Determine the (X, Y) coordinate at the center of the cell enclosing the given text.  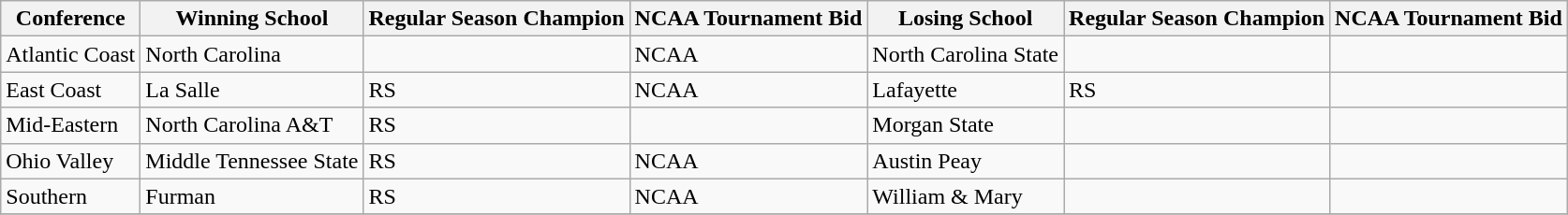
Austin Peay (966, 161)
Morgan State (966, 125)
Furman (252, 196)
Southern (71, 196)
Mid-Eastern (71, 125)
Lafayette (966, 90)
William & Mary (966, 196)
Ohio Valley (71, 161)
North Carolina (252, 54)
Winning School (252, 19)
Middle Tennessee State (252, 161)
East Coast (71, 90)
North Carolina State (966, 54)
North Carolina A&T (252, 125)
Losing School (966, 19)
Atlantic Coast (71, 54)
La Salle (252, 90)
Conference (71, 19)
